Scan for the cell matching the given text and deliver its [X, Y] coordinate at center. 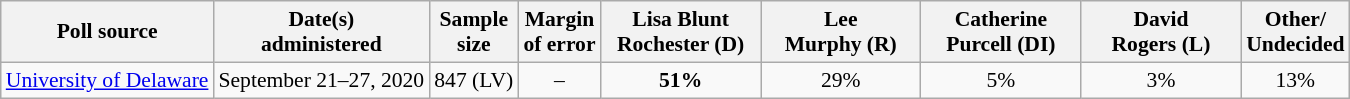
September 21–27, 2020 [321, 80]
Other/Undecided [1295, 32]
University of Delaware [108, 80]
Marginof error [559, 32]
5% [1001, 80]
DavidRogers (L) [1161, 32]
29% [841, 80]
– [559, 80]
Lisa BluntRochester (D) [681, 32]
LeeMurphy (R) [841, 32]
Poll source [108, 32]
847 (LV) [474, 80]
13% [1295, 80]
Samplesize [474, 32]
3% [1161, 80]
51% [681, 80]
Date(s)administered [321, 32]
CatherinePurcell (DI) [1001, 32]
